Pinpoint the cell where the given text exists, returning its (x, y) midpoint coordinate. 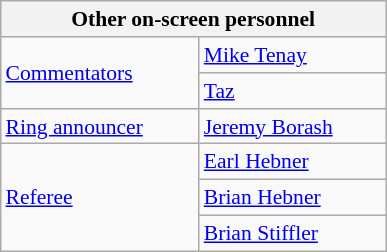
Commentators (100, 72)
Brian Hebner (292, 197)
Taz (292, 91)
Earl Hebner (292, 162)
Other on-screen personnel (194, 19)
Referee (100, 198)
Jeremy Borash (292, 126)
Mike Tenay (292, 55)
Ring announcer (100, 126)
Brian Stiffler (292, 233)
